Pinpoint the cell where the given text exists, returning its (x, y) midpoint coordinate. 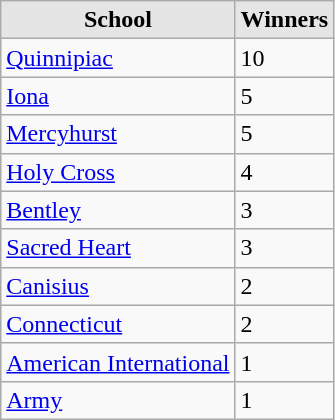
Sacred Heart (118, 248)
Bentley (118, 210)
Holy Cross (118, 172)
Iona (118, 96)
Quinnipiac (118, 58)
Army (118, 400)
Canisius (118, 286)
Connecticut (118, 324)
Mercyhurst (118, 134)
10 (284, 58)
American International (118, 362)
School (118, 20)
Winners (284, 20)
4 (284, 172)
